Return the [X, Y] coordinate for the center point of the cell that contains the specified text.  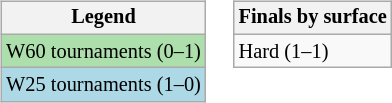
W60 tournaments (0–1) [103, 51]
Legend [103, 18]
Finals by surface [313, 18]
W25 tournaments (1–0) [103, 85]
Hard (1–1) [313, 51]
